Return the (X, Y) coordinate for the center point of the cell that contains the specified text.  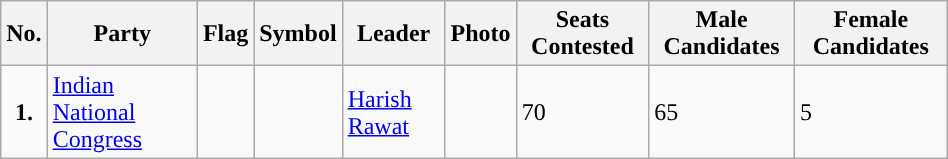
Photo (480, 34)
65 (722, 112)
5 (870, 112)
1. (24, 112)
Male Candidates (722, 34)
Party (122, 34)
Symbol (298, 34)
Indian National Congress (122, 112)
Leader (394, 34)
Harish Rawat (394, 112)
No. (24, 34)
Flag (225, 34)
Female Candidates (870, 34)
70 (582, 112)
Seats Contested (582, 34)
